Determine the [X, Y] coordinate at the center of the cell enclosing the given text.  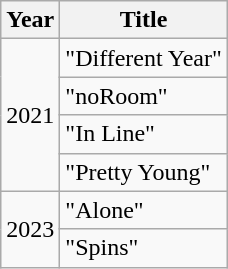
"noRoom" [144, 96]
2021 [30, 115]
2023 [30, 229]
"In Line" [144, 134]
"Different Year" [144, 58]
Title [144, 20]
"Alone" [144, 210]
Year [30, 20]
"Pretty Young" [144, 172]
"Spins" [144, 248]
